Determine the (X, Y) coordinate at the center of the cell enclosing the given text.  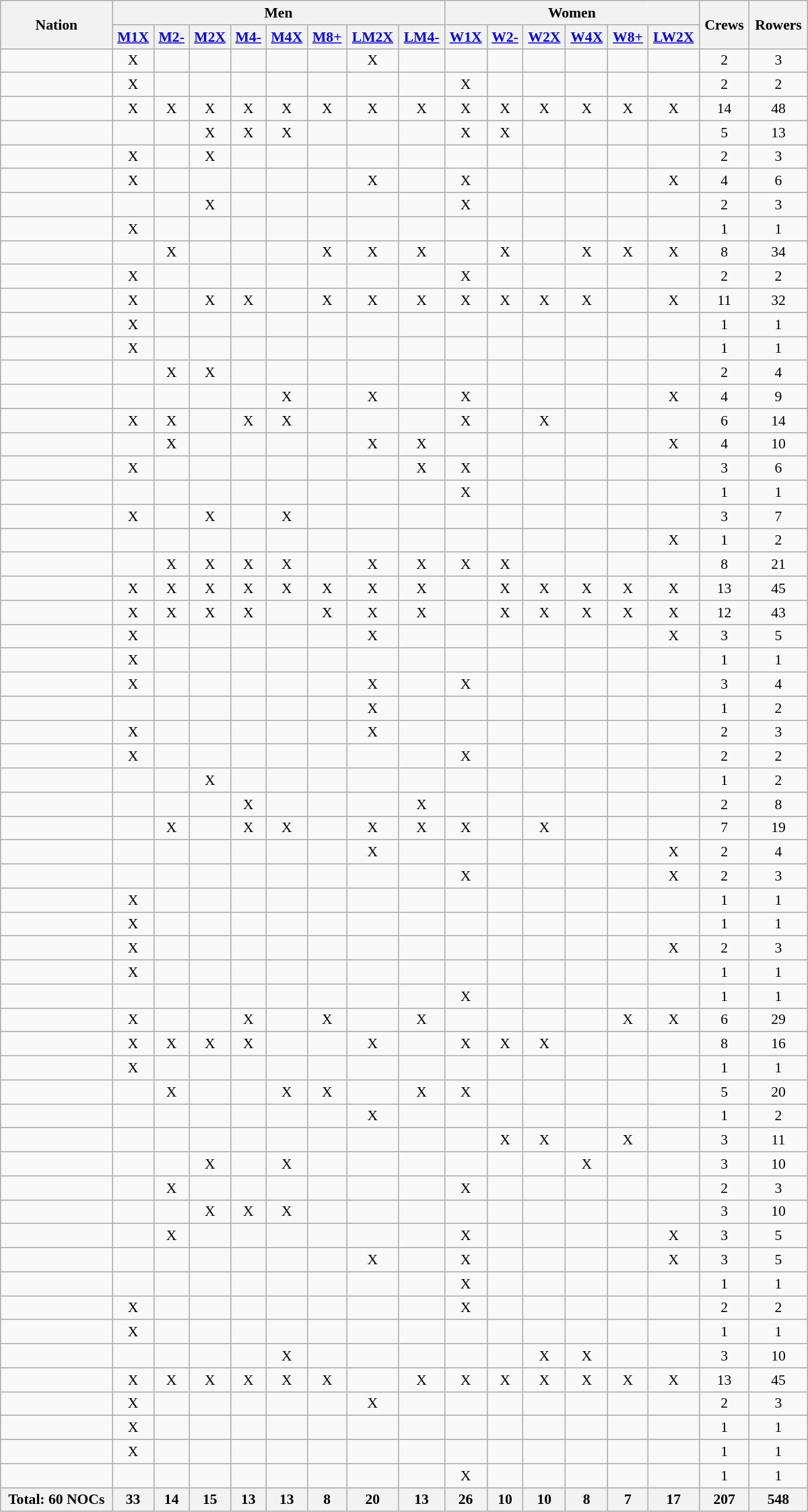
Men (279, 13)
LW2X (673, 37)
34 (778, 252)
17 (673, 1500)
48 (778, 109)
M4X (287, 37)
M1X (133, 37)
15 (210, 1500)
M8+ (327, 37)
W8+ (628, 37)
43 (778, 613)
Crews (725, 24)
32 (778, 301)
Women (572, 13)
Nation (57, 24)
548 (778, 1500)
W2X (544, 37)
M2- (171, 37)
16 (778, 1044)
W2- (505, 37)
LM4- (422, 37)
M4- (249, 37)
29 (778, 1020)
M2X (210, 37)
26 (466, 1500)
33 (133, 1500)
Total: 60 NOCs (57, 1500)
W1X (466, 37)
9 (778, 397)
LM2X (373, 37)
12 (725, 613)
21 (778, 565)
207 (725, 1500)
19 (778, 828)
W4X (587, 37)
Rowers (778, 24)
